Output the (X, Y) coordinate of the center of the cell containing the given text.  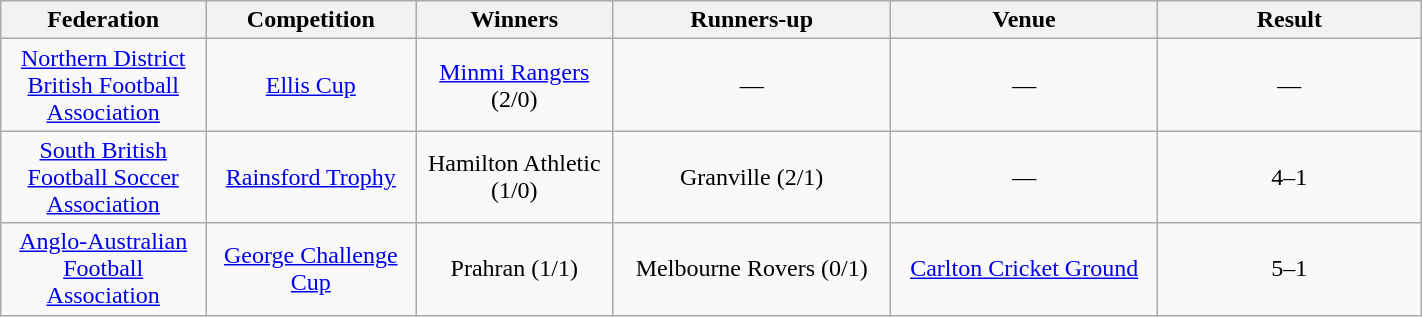
5–1 (1289, 269)
Hamilton Athletic (1/0) (514, 177)
Granville (2/1) (752, 177)
South British Football Soccer Association (104, 177)
George Challenge Cup (311, 269)
Carlton Cricket Ground (1024, 269)
Northern District British Football Association (104, 85)
Prahran (1/1) (514, 269)
Result (1289, 20)
Venue (1024, 20)
Federation (104, 20)
Minmi Rangers (2/0) (514, 85)
4–1 (1289, 177)
Rainsford Trophy (311, 177)
Runners-up (752, 20)
Competition (311, 20)
Melbourne Rovers (0/1) (752, 269)
Anglo-Australian Football Association (104, 269)
Ellis Cup (311, 85)
Winners (514, 20)
